Return the (X, Y) coordinate for the center point of the cell that contains the specified text.  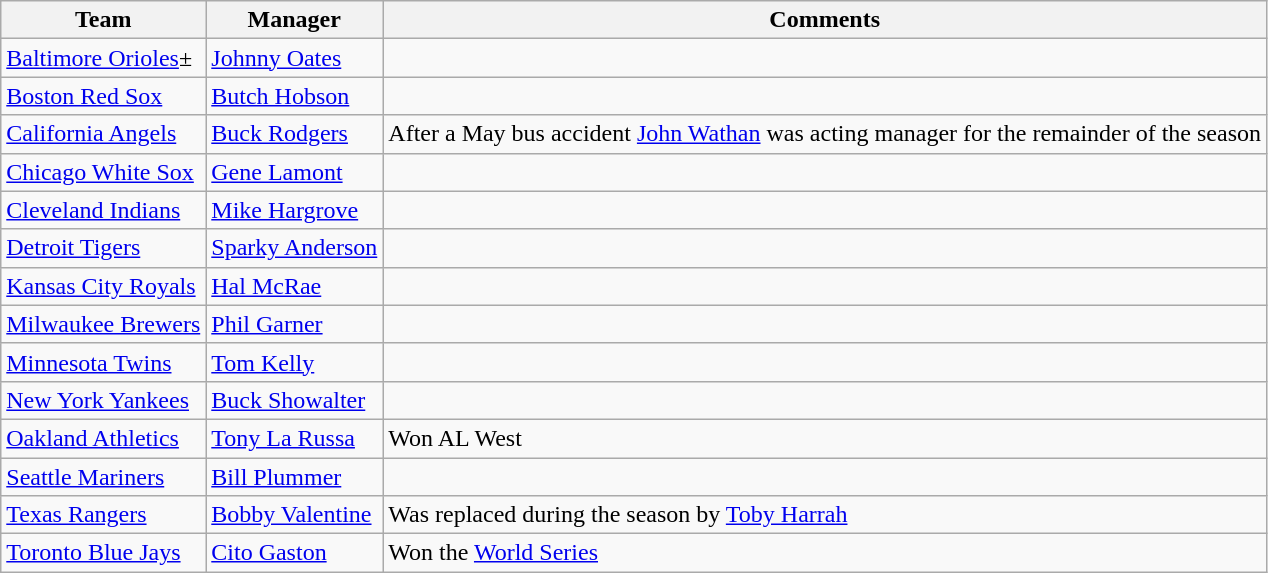
Hal McRae (294, 286)
Was replaced during the season by Toby Harrah (825, 515)
Butch Hobson (294, 96)
Detroit Tigers (104, 248)
Baltimore Orioles± (104, 58)
Johnny Oates (294, 58)
Won AL West (825, 438)
Kansas City Royals (104, 286)
Chicago White Sox (104, 172)
Seattle Mariners (104, 477)
California Angels (104, 134)
Tony La Russa (294, 438)
Cleveland Indians (104, 210)
Toronto Blue Jays (104, 553)
Mike Hargrove (294, 210)
Manager (294, 20)
Gene Lamont (294, 172)
Boston Red Sox (104, 96)
Buck Showalter (294, 400)
After a May bus accident John Wathan was acting manager for the remainder of the season (825, 134)
New York Yankees (104, 400)
Phil Garner (294, 324)
Sparky Anderson (294, 248)
Buck Rodgers (294, 134)
Bobby Valentine (294, 515)
Team (104, 20)
Milwaukee Brewers (104, 324)
Oakland Athletics (104, 438)
Cito Gaston (294, 553)
Won the World Series (825, 553)
Tom Kelly (294, 362)
Minnesota Twins (104, 362)
Texas Rangers (104, 515)
Comments (825, 20)
Bill Plummer (294, 477)
